Provide the (X, Y) coordinate of the cell's center where the given text is located.  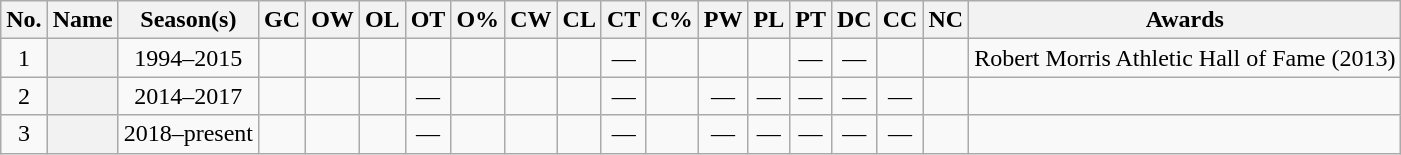
CW (531, 20)
Season(s) (188, 20)
O% (478, 20)
1994–2015 (188, 58)
OT (428, 20)
CT (623, 20)
1 (24, 58)
PL (769, 20)
CC (900, 20)
NC (946, 20)
PT (811, 20)
2014–2017 (188, 96)
No. (24, 20)
2 (24, 96)
OW (333, 20)
PW (723, 20)
CL (579, 20)
Name (82, 20)
OL (382, 20)
3 (24, 134)
C% (672, 20)
2018–present (188, 134)
Robert Morris Athletic Hall of Fame (2013) (1185, 58)
DC (854, 20)
Awards (1185, 20)
GC (282, 20)
